From the cell containing the given text, extract its center point as [x, y] coordinate. 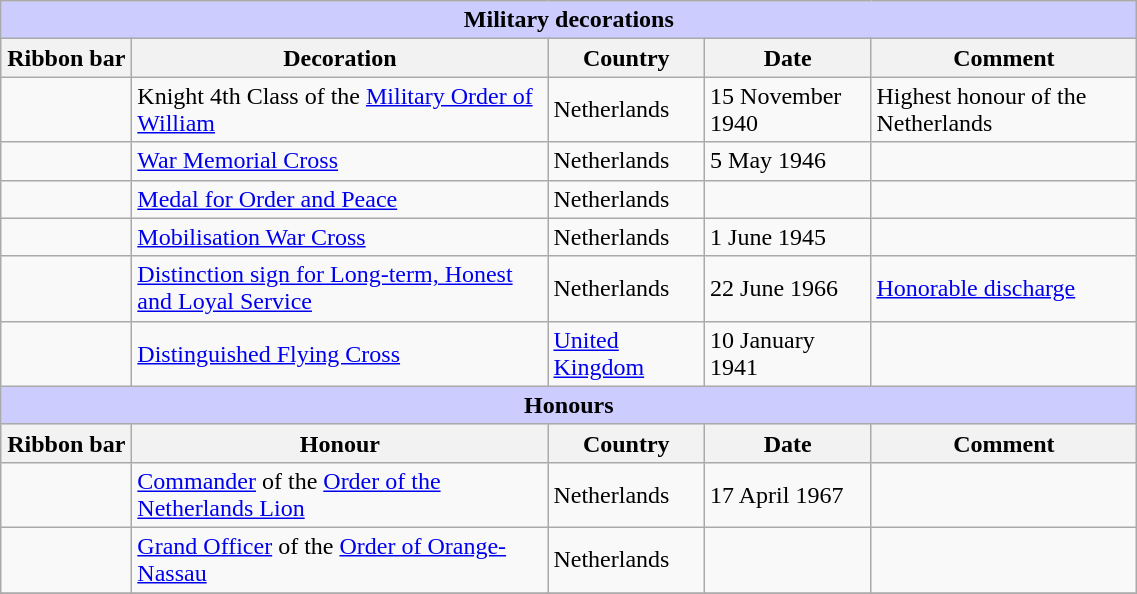
Mobilisation War Cross [340, 237]
Distinction sign for Long-term, Honest and Loyal Service [340, 288]
22 June 1966 [788, 288]
War Memorial Cross [340, 161]
Military decorations [569, 20]
15 November 1940 [788, 110]
Medal for Order and Peace [340, 199]
Knight 4th Class of the Military Order of William [340, 110]
17 April 1967 [788, 494]
United Kingdom [626, 354]
Commander of the Order of the Netherlands Lion [340, 494]
5 May 1946 [788, 161]
Honorable discharge [1004, 288]
10 January 1941 [788, 354]
Honours [569, 405]
Highest honour of the Netherlands [1004, 110]
Distinguished Flying Cross [340, 354]
Decoration [340, 58]
Honour [340, 443]
Grand Officer of the Order of Orange-Nassau [340, 560]
1 June 1945 [788, 237]
